Pinpoint the cell where the given text exists, returning its (X, Y) midpoint coordinate. 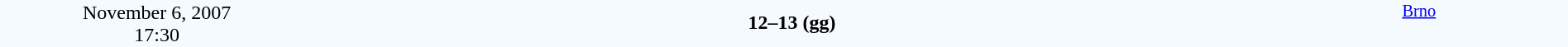
Brno (1419, 23)
12–13 (gg) (791, 22)
November 6, 200717:30 (157, 23)
